Return (x, y) of the center of cell containing provided text 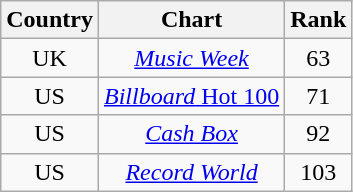
Billboard Hot 100 (191, 96)
Record World (191, 172)
Country (50, 20)
Music Week (191, 58)
103 (318, 172)
92 (318, 134)
Rank (318, 20)
63 (318, 58)
Chart (191, 20)
71 (318, 96)
UK (50, 58)
Cash Box (191, 134)
